Pinpoint the cell where the given text exists, returning its [x, y] midpoint coordinate. 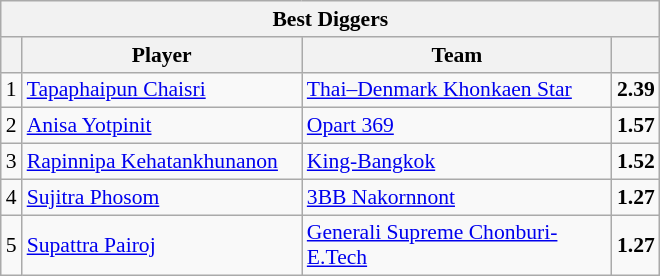
5 [12, 246]
2.39 [636, 90]
3 [12, 162]
1.57 [636, 126]
Sujitra Phosom [162, 197]
Tapaphaipun Chaisri [162, 90]
Thai–Denmark Khonkaen Star [457, 90]
Best Diggers [330, 19]
1 [12, 90]
4 [12, 197]
2 [12, 126]
Player [162, 55]
Generali Supreme Chonburi-E.Tech [457, 246]
Opart 369 [457, 126]
Anisa Yotpinit [162, 126]
Team [457, 55]
1.52 [636, 162]
Supattra Pairoj [162, 246]
Rapinnipa Kehatankhunanon [162, 162]
3BB Nakornnont [457, 197]
King-Bangkok [457, 162]
